Locate the cell with the specified text and output its [X, Y] center coordinate. 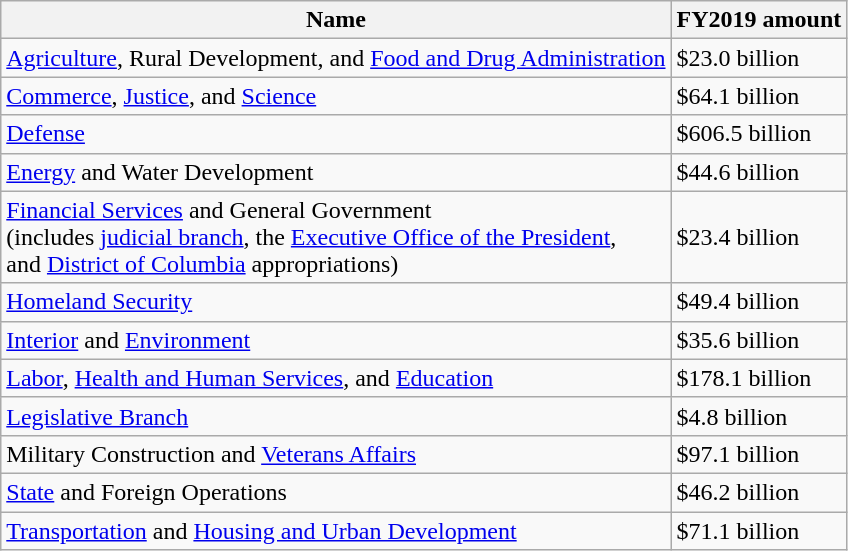
Interior and Environment [336, 340]
Energy and Water Development [336, 172]
$64.1 billion [759, 96]
Agriculture, Rural Development, and Food and Drug Administration [336, 58]
$44.6 billion [759, 172]
Name [336, 20]
$606.5 billion [759, 134]
$23.4 billion [759, 237]
Military Construction and Veterans Affairs [336, 454]
$49.4 billion [759, 302]
$178.1 billion [759, 378]
FY2019 amount [759, 20]
$35.6 billion [759, 340]
Labor, Health and Human Services, and Education [336, 378]
$46.2 billion [759, 492]
Legislative Branch [336, 416]
State and Foreign Operations [336, 492]
Financial Services and General Government(includes judicial branch, the Executive Office of the President,and District of Columbia appropriations) [336, 237]
$23.0 billion [759, 58]
Homeland Security [336, 302]
$4.8 billion [759, 416]
$71.1 billion [759, 531]
$97.1 billion [759, 454]
Defense [336, 134]
Transportation and Housing and Urban Development [336, 531]
Commerce, Justice, and Science [336, 96]
